Provide the (x, y) coordinate of the cell's center where the given text is located.  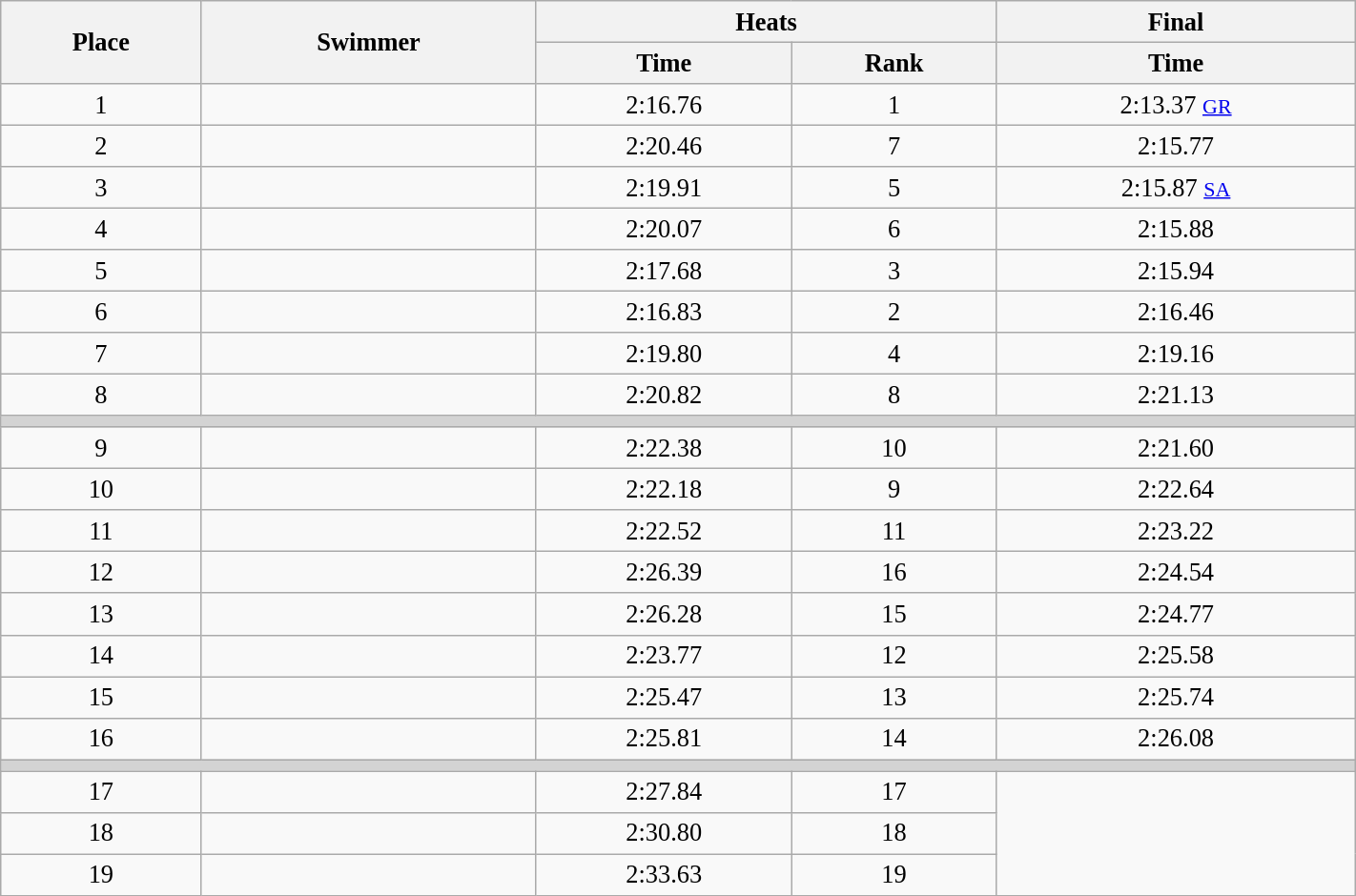
Rank (894, 63)
2:16.46 (1176, 312)
2:25.58 (1176, 656)
2:20.07 (664, 229)
2:22.52 (664, 531)
2:20.46 (664, 146)
2:22.18 (664, 489)
2:19.80 (664, 354)
2:15.87 SA (1176, 188)
2:15.94 (1176, 271)
2:24.77 (1176, 614)
Place (101, 42)
2:19.16 (1176, 354)
2:23.22 (1176, 531)
Swimmer (368, 42)
2:25.74 (1176, 697)
2:25.81 (664, 739)
Final (1176, 21)
2:15.88 (1176, 229)
2:24.54 (1176, 572)
2:25.47 (664, 697)
2:26.39 (664, 572)
2:21.13 (1176, 395)
2:23.77 (664, 656)
2:13.37 GR (1176, 104)
2:22.64 (1176, 489)
2:15.77 (1176, 146)
Heats (767, 21)
2:16.83 (664, 312)
2:20.82 (664, 395)
2:27.84 (664, 791)
2:22.38 (664, 448)
2:16.76 (664, 104)
2:26.28 (664, 614)
2:17.68 (664, 271)
2:33.63 (664, 874)
2:21.60 (1176, 448)
2:26.08 (1176, 739)
2:19.91 (664, 188)
2:30.80 (664, 833)
